From the cell containing the given text, extract its center point as (X, Y) coordinate. 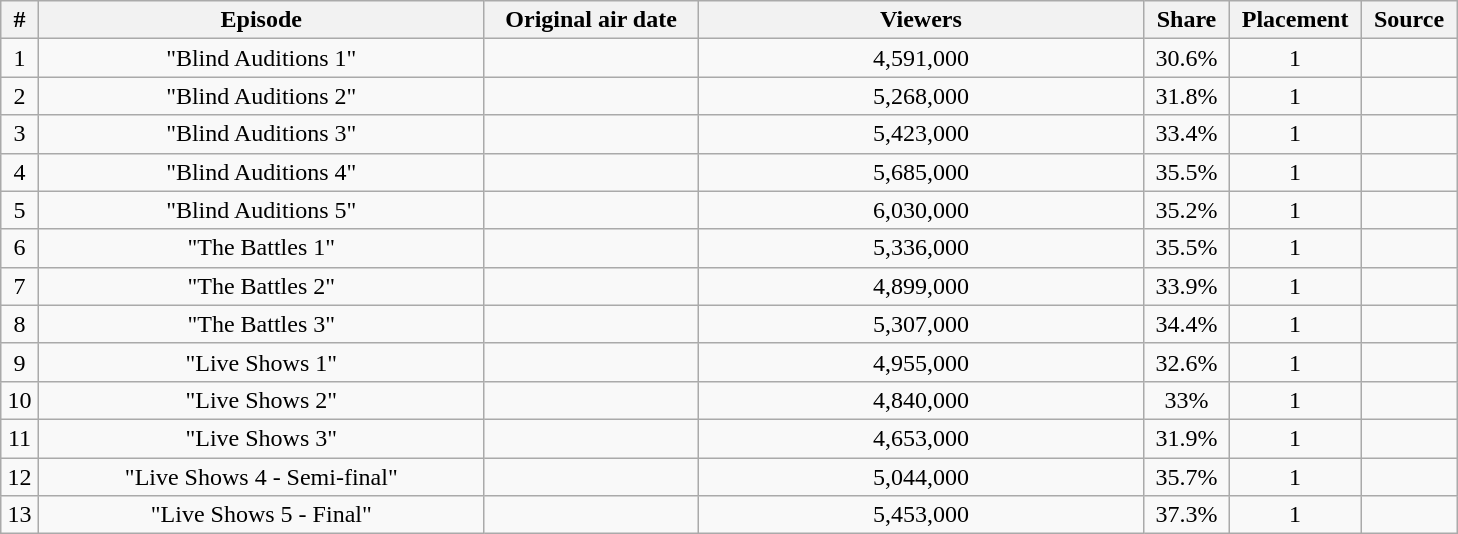
"The Battles 2" (261, 286)
6,030,000 (921, 210)
"Live Shows 3" (261, 438)
Placement (1295, 20)
5,423,000 (921, 134)
"The Battles 1" (261, 248)
Episode (261, 20)
35.2% (1186, 210)
13 (20, 515)
4,591,000 (921, 58)
4,653,000 (921, 438)
Source (1409, 20)
4 (20, 172)
31.8% (1186, 96)
3 (20, 134)
"Blind Auditions 4" (261, 172)
30.6% (1186, 58)
8 (20, 324)
32.6% (1186, 362)
4,840,000 (921, 400)
35.7% (1186, 477)
"Live Shows 5 - Final" (261, 515)
9 (20, 362)
5 (20, 210)
33% (1186, 400)
"Blind Auditions 1" (261, 58)
37.3% (1186, 515)
5,685,000 (921, 172)
"The Battles 3" (261, 324)
Original air date (591, 20)
"Live Shows 4 - Semi-final" (261, 477)
Share (1186, 20)
"Blind Auditions 2" (261, 96)
33.4% (1186, 134)
Viewers (921, 20)
4,955,000 (921, 362)
11 (20, 438)
5,044,000 (921, 477)
5,453,000 (921, 515)
5,336,000 (921, 248)
# (20, 20)
5,268,000 (921, 96)
"Blind Auditions 5" (261, 210)
12 (20, 477)
"Live Shows 1" (261, 362)
34.4% (1186, 324)
"Live Shows 2" (261, 400)
2 (20, 96)
6 (20, 248)
7 (20, 286)
10 (20, 400)
31.9% (1186, 438)
"Blind Auditions 3" (261, 134)
4,899,000 (921, 286)
33.9% (1186, 286)
5,307,000 (921, 324)
